Locate the cell with the specified text and output its [X, Y] center coordinate. 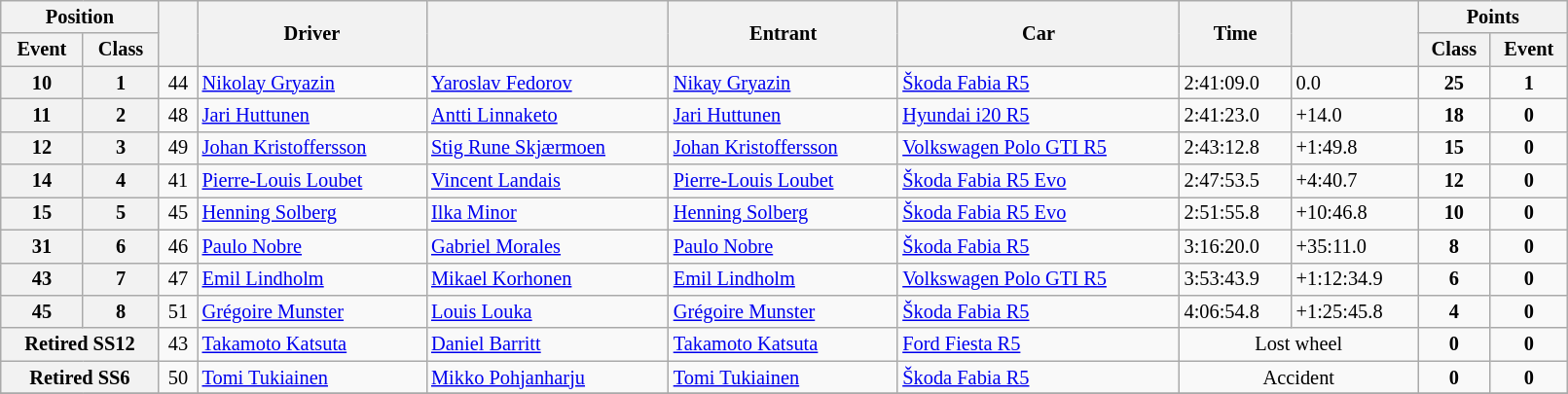
Driver [311, 33]
50 [178, 377]
Gabriel Morales [547, 246]
Stig Rune Skjærmoen [547, 148]
7 [121, 279]
44 [178, 83]
Car [1038, 33]
Antti Linnaketo [547, 115]
25 [1454, 83]
+35:11.0 [1355, 246]
Yaroslav Fedorov [547, 83]
31 [42, 246]
2:41:23.0 [1236, 115]
51 [178, 311]
2:51:55.8 [1236, 213]
Lost wheel [1298, 344]
Louis Louka [547, 311]
14 [42, 181]
Position [80, 17]
3:16:20.0 [1236, 246]
2:47:53.5 [1236, 181]
Nikay Gryazin [783, 83]
49 [178, 148]
4:06:54.8 [1236, 311]
+10:46.8 [1355, 213]
Accident [1298, 377]
+4:40.7 [1355, 181]
+1:25:45.8 [1355, 311]
+1:12:34.9 [1355, 279]
Daniel Barritt [547, 344]
11 [42, 115]
+1:49.8 [1355, 148]
Hyundai i20 R5 [1038, 115]
46 [178, 246]
18 [1454, 115]
2 [121, 115]
Vincent Landais [547, 181]
Mikko Pohjanharju [547, 377]
Mikael Korhonen [547, 279]
Nikolay Gryazin [311, 83]
Retired SS6 [80, 377]
Time [1236, 33]
41 [178, 181]
2:41:09.0 [1236, 83]
Ilka Minor [547, 213]
3:53:43.9 [1236, 279]
Entrant [783, 33]
Retired SS12 [80, 344]
48 [178, 115]
2:43:12.8 [1236, 148]
Ford Fiesta R5 [1038, 344]
+14.0 [1355, 115]
5 [121, 213]
0.0 [1355, 83]
Points [1493, 17]
47 [178, 279]
3 [121, 148]
